Capture the cell that displays the provided text and extract its [X, Y] central coordinate. 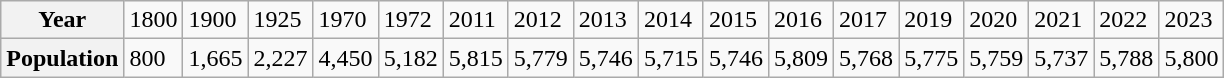
4,450 [346, 58]
2,227 [280, 58]
5,809 [800, 58]
5,800 [1192, 58]
1900 [216, 20]
5,715 [670, 58]
5,779 [540, 58]
1970 [346, 20]
5,759 [996, 58]
1,665 [216, 58]
Population [62, 58]
Year [62, 20]
1972 [410, 20]
2020 [996, 20]
2011 [476, 20]
2019 [932, 20]
2022 [1126, 20]
2012 [540, 20]
5,737 [1062, 58]
2017 [866, 20]
800 [154, 58]
5,775 [932, 58]
5,815 [476, 58]
2016 [800, 20]
2014 [670, 20]
2021 [1062, 20]
1800 [154, 20]
2015 [736, 20]
2023 [1192, 20]
5,768 [866, 58]
1925 [280, 20]
5,788 [1126, 58]
5,182 [410, 58]
2013 [606, 20]
